Determine the [x, y] coordinate at the center of the cell enclosing the given text.  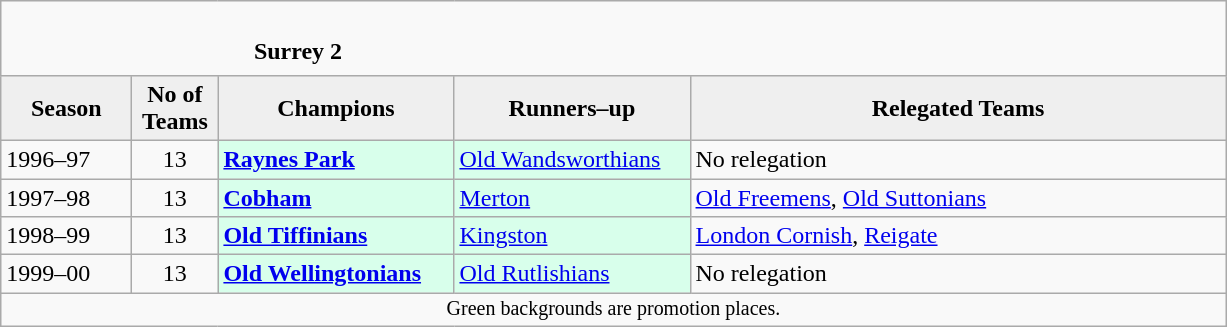
Champions [336, 108]
1996–97 [66, 159]
Old Rutlishians [572, 274]
Merton [572, 197]
Old Tiffinians [336, 236]
Green backgrounds are promotion places. [614, 310]
1997–98 [66, 197]
London Cornish, Reigate [958, 236]
Season [66, 108]
1999–00 [66, 274]
Raynes Park [336, 159]
Old Wellingtonians [336, 274]
Relegated Teams [958, 108]
Kingston [572, 236]
Runners–up [572, 108]
Old Wandsworthians [572, 159]
No of Teams [175, 108]
Cobham [336, 197]
1998–99 [66, 236]
Old Freemens, Old Suttonians [958, 197]
